Output the (X, Y) coordinate of the center of the cell containing the given text.  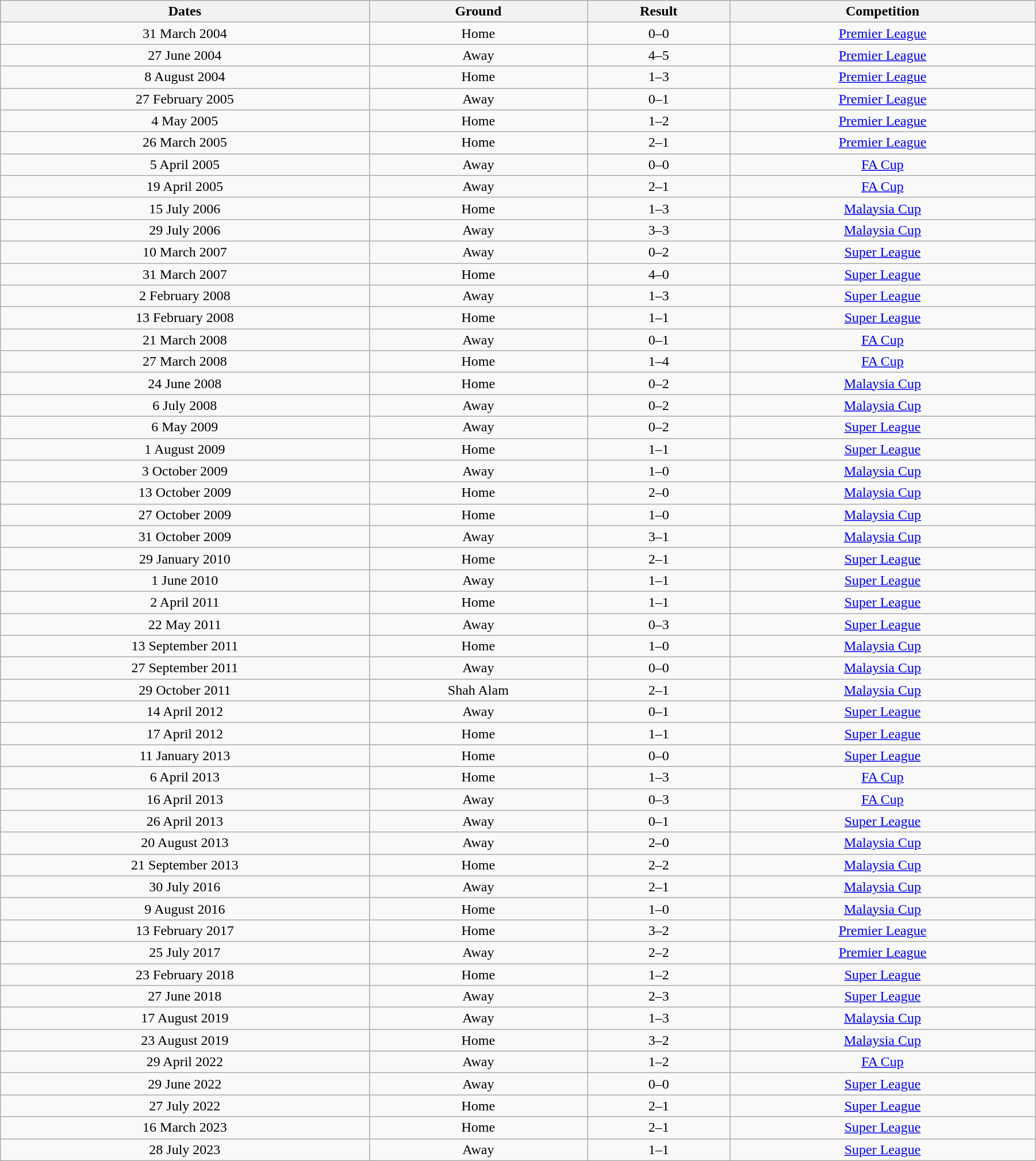
26 March 2005 (185, 143)
31 October 2009 (185, 537)
6 April 2013 (185, 777)
16 March 2023 (185, 1128)
4–0 (659, 274)
15 July 2006 (185, 208)
2–3 (659, 997)
27 June 2004 (185, 55)
Result (659, 12)
Dates (185, 12)
1–4 (659, 362)
29 April 2022 (185, 1062)
19 April 2005 (185, 186)
27 March 2008 (185, 362)
23 February 2018 (185, 975)
27 June 2018 (185, 997)
21 March 2008 (185, 340)
13 October 2009 (185, 493)
23 August 2019 (185, 1040)
27 July 2022 (185, 1106)
13 February 2017 (185, 930)
1 June 2010 (185, 580)
27 February 2005 (185, 99)
31 March 2004 (185, 33)
6 May 2009 (185, 427)
10 March 2007 (185, 252)
27 September 2011 (185, 668)
Competition (883, 12)
13 February 2008 (185, 318)
6 July 2008 (185, 405)
31 March 2007 (185, 274)
11 January 2013 (185, 756)
16 April 2013 (185, 799)
22 May 2011 (185, 624)
27 October 2009 (185, 515)
21 September 2013 (185, 865)
29 June 2022 (185, 1084)
3–1 (659, 537)
2 February 2008 (185, 296)
Shah Alam (478, 690)
24 June 2008 (185, 384)
20 August 2013 (185, 843)
4–5 (659, 55)
8 August 2004 (185, 77)
1 August 2009 (185, 449)
25 July 2017 (185, 952)
5 April 2005 (185, 164)
17 August 2019 (185, 1018)
Ground (478, 12)
28 July 2023 (185, 1149)
26 April 2013 (185, 821)
30 July 2016 (185, 887)
14 April 2012 (185, 712)
3 October 2009 (185, 471)
17 April 2012 (185, 734)
29 January 2010 (185, 558)
29 July 2006 (185, 230)
13 September 2011 (185, 646)
2 April 2011 (185, 602)
29 October 2011 (185, 690)
4 May 2005 (185, 121)
9 August 2016 (185, 909)
3–3 (659, 230)
